For the text-containing cell, return its midpoint in [x, y] coordinate format. 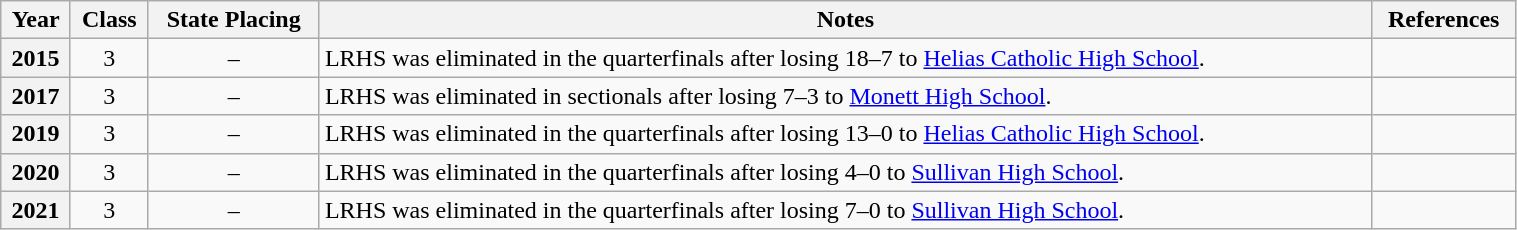
Notes [845, 20]
LRHS was eliminated in the quarterfinals after losing 7–0 to Sullivan High School. [845, 210]
2017 [36, 96]
2015 [36, 58]
Class [109, 20]
LRHS was eliminated in the quarterfinals after losing 4–0 to Sullivan High School. [845, 172]
2021 [36, 210]
LRHS was eliminated in the quarterfinals after losing 18–7 to Helias Catholic High School. [845, 58]
2019 [36, 134]
References [1444, 20]
Year [36, 20]
2020 [36, 172]
LRHS was eliminated in the quarterfinals after losing 13–0 to Helias Catholic High School. [845, 134]
State Placing [234, 20]
LRHS was eliminated in sectionals after losing 7–3 to Monett High School. [845, 96]
